Find where the given text appears and provide that cell's center as (X, Y) coordinate. 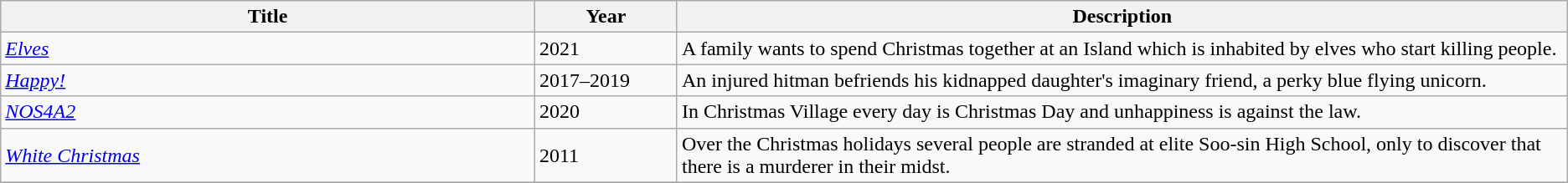
Happy! (268, 80)
2011 (606, 155)
Title (268, 17)
An injured hitman befriends his kidnapped daughter's imaginary friend, a perky blue flying unicorn. (1122, 80)
2017–2019 (606, 80)
2020 (606, 112)
Elves (268, 48)
In Christmas Village every day is Christmas Day and unhappiness is against the law. (1122, 112)
NOS4A2 (268, 112)
A family wants to spend Christmas together at an Island which is inhabited by elves who start killing people. (1122, 48)
2021 (606, 48)
Year (606, 17)
Over the Christmas holidays several people are stranded at elite Soo-sin High School, only to discover that there is a murderer in their midst. (1122, 155)
Description (1122, 17)
White Christmas (268, 155)
